Output the (X, Y) coordinate of the center of the cell containing the given text.  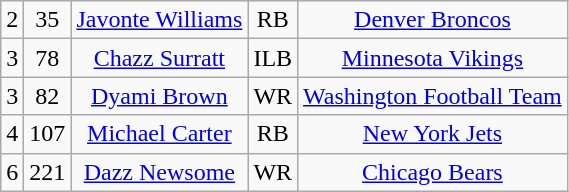
4 (12, 134)
Michael Carter (160, 134)
Chazz Surratt (160, 58)
Dyami Brown (160, 96)
6 (12, 172)
Chicago Bears (433, 172)
Denver Broncos (433, 20)
35 (48, 20)
Javonte Williams (160, 20)
ILB (273, 58)
78 (48, 58)
Minnesota Vikings (433, 58)
82 (48, 96)
New York Jets (433, 134)
2 (12, 20)
221 (48, 172)
Washington Football Team (433, 96)
107 (48, 134)
Dazz Newsome (160, 172)
